Capture the cell that displays the provided text and extract its (x, y) central coordinate. 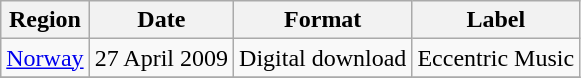
Norway (45, 58)
Label (496, 20)
Region (45, 20)
27 April 2009 (161, 58)
Digital download (323, 58)
Eccentric Music (496, 58)
Format (323, 20)
Date (161, 20)
